From the cell containing the given text, extract its center point as [X, Y] coordinate. 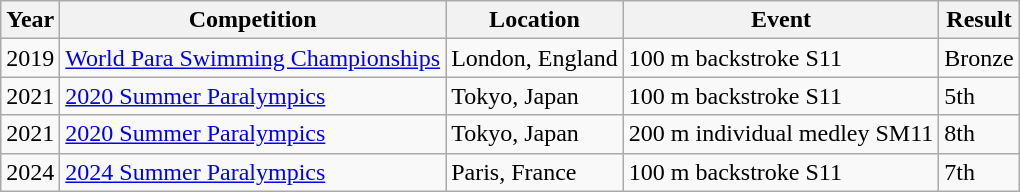
Result [979, 20]
2024 Summer Paralympics [253, 172]
2024 [30, 172]
Paris, France [535, 172]
Bronze [979, 58]
Event [780, 20]
Location [535, 20]
Year [30, 20]
5th [979, 96]
Competition [253, 20]
200 m individual medley SM11 [780, 134]
8th [979, 134]
7th [979, 172]
London, England [535, 58]
World Para Swimming Championships [253, 58]
2019 [30, 58]
